Scan for the cell matching the given text and deliver its [X, Y] coordinate at center. 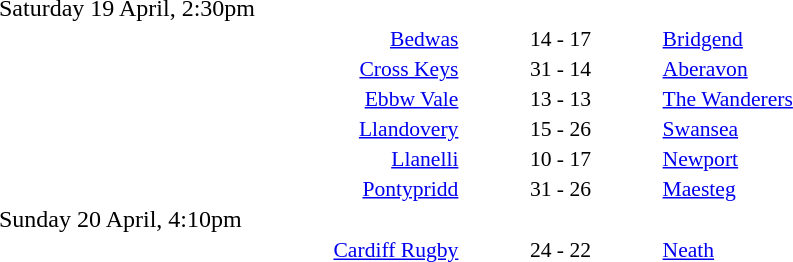
10 - 17 [560, 158]
15 - 26 [560, 128]
31 - 14 [560, 68]
31 - 26 [560, 188]
13 - 13 [560, 98]
14 - 17 [560, 38]
